For the text-containing cell, return its midpoint in [X, Y] coordinate format. 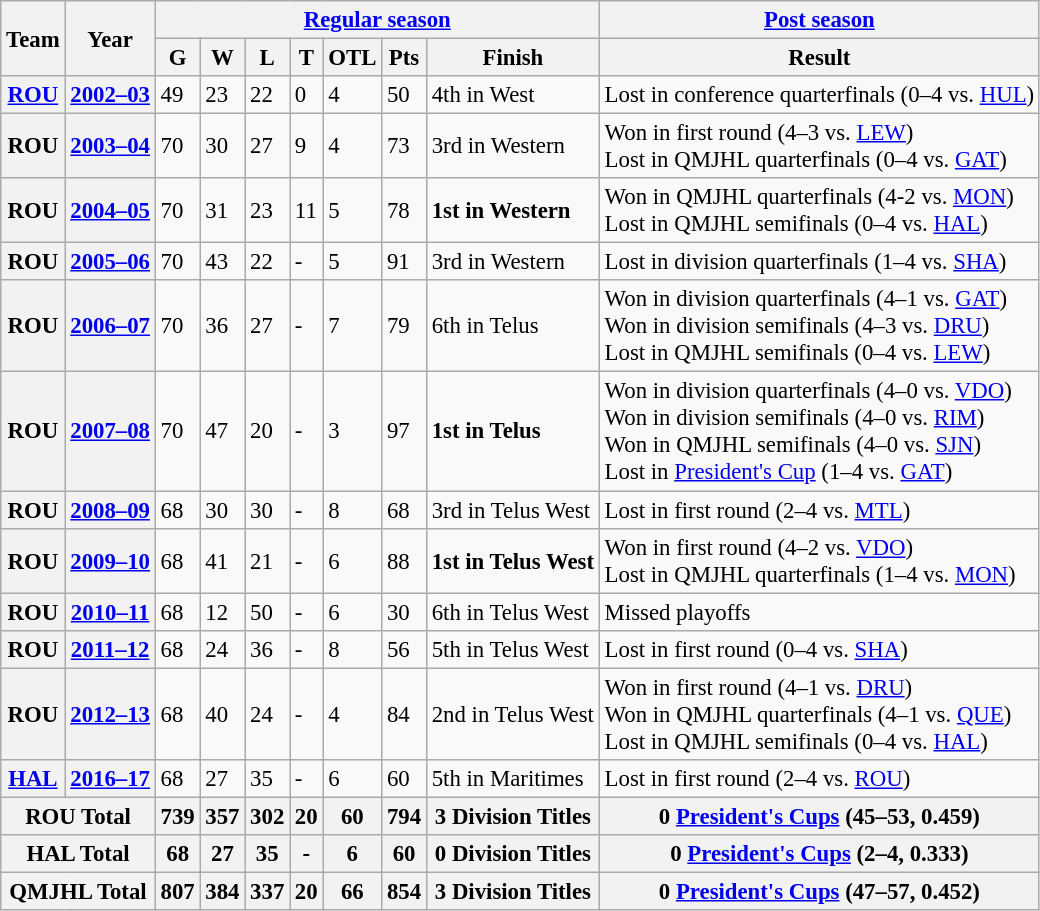
Missed playoffs [819, 612]
Lost in first round (0–4 vs. SHA) [819, 649]
807 [178, 891]
84 [404, 714]
Won in QMJHL quarterfinals (4-2 vs. MON) Lost in QMJHL semifinals (0–4 vs. HAL) [819, 210]
1st in Telus West [512, 560]
2012–13 [110, 714]
3rd in Telus West [512, 510]
11 [306, 210]
OTL [352, 58]
Lost in division quarterfinals (1–4 vs. SHA) [819, 262]
357 [222, 816]
Result [819, 58]
2010–11 [110, 612]
6th in Telus [512, 326]
W [222, 58]
854 [404, 891]
5th in Maritimes [512, 779]
2008–09 [110, 510]
97 [404, 432]
40 [222, 714]
2007–08 [110, 432]
3 [352, 432]
56 [404, 649]
0 Division Titles [512, 854]
5th in Telus West [512, 649]
0 [306, 95]
302 [268, 816]
79 [404, 326]
2005–06 [110, 262]
9 [306, 146]
1st in Telus [512, 432]
41 [222, 560]
739 [178, 816]
2002–03 [110, 95]
78 [404, 210]
ROU Total [78, 816]
Lost in first round (2–4 vs. MTL) [819, 510]
2004–05 [110, 210]
1st in Western [512, 210]
6th in Telus West [512, 612]
2016–17 [110, 779]
Regular season [377, 20]
HAL [33, 779]
L [268, 58]
Won in division quarterfinals (4–1 vs. GAT) Won in division semifinals (4–3 vs. DRU) Lost in QMJHL semifinals (0–4 vs. LEW) [819, 326]
31 [222, 210]
66 [352, 891]
Team [33, 38]
Lost in first round (2–4 vs. ROU) [819, 779]
7 [352, 326]
T [306, 58]
G [178, 58]
4th in West [512, 95]
Year [110, 38]
0 President's Cups (2–4, 0.333) [819, 854]
21 [268, 560]
0 President's Cups (45–53, 0.459) [819, 816]
43 [222, 262]
337 [268, 891]
384 [222, 891]
Won in first round (4–2 vs. VDO) Lost in QMJHL quarterfinals (1–4 vs. MON) [819, 560]
Post season [819, 20]
2nd in Telus West [512, 714]
QMJHL Total [78, 891]
Lost in conference quarterfinals (0–4 vs. HUL) [819, 95]
Finish [512, 58]
73 [404, 146]
2009–10 [110, 560]
47 [222, 432]
12 [222, 612]
794 [404, 816]
2006–07 [110, 326]
88 [404, 560]
Pts [404, 58]
2011–12 [110, 649]
HAL Total [78, 854]
2003–04 [110, 146]
Won in first round (4–3 vs. LEW) Lost in QMJHL quarterfinals (0–4 vs. GAT) [819, 146]
0 President's Cups (47–57, 0.452) [819, 891]
49 [178, 95]
Won in first round (4–1 vs. DRU) Won in QMJHL quarterfinals (4–1 vs. QUE) Lost in QMJHL semifinals (0–4 vs. HAL) [819, 714]
91 [404, 262]
